Return (x, y) of the center of cell containing provided text 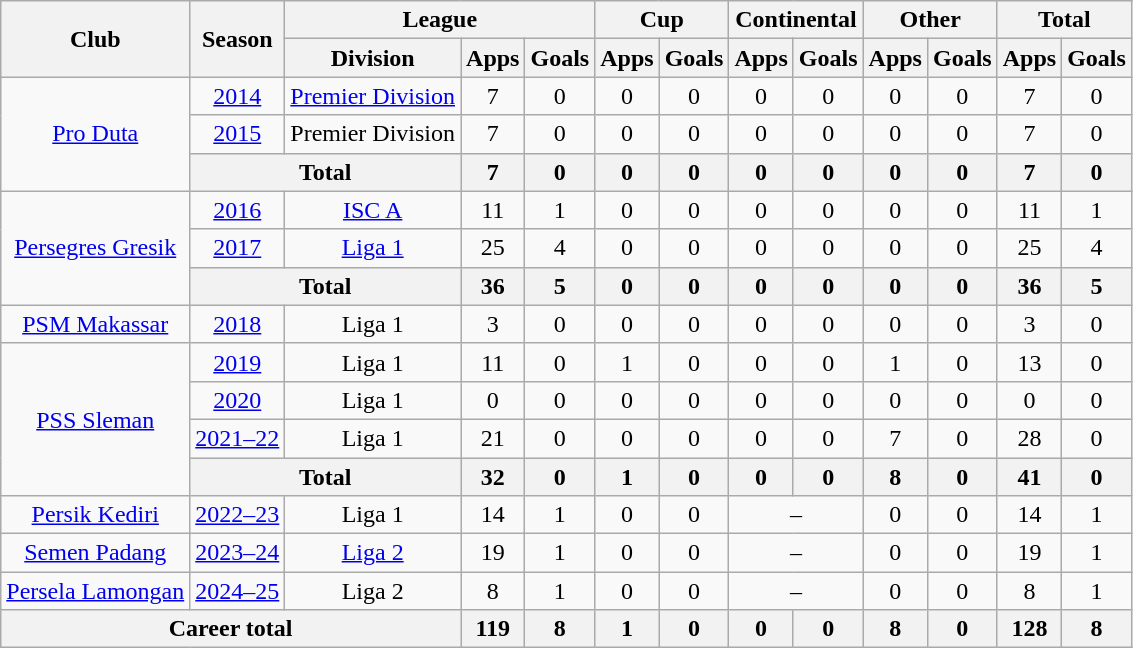
PSS Sleman (96, 419)
Other (930, 20)
2014 (238, 96)
119 (493, 629)
2015 (238, 134)
Semen Padang (96, 553)
ISC A (373, 210)
2019 (238, 362)
Career total (231, 629)
2020 (238, 400)
2017 (238, 248)
2021–22 (238, 438)
Cup (662, 20)
Season (238, 39)
League (440, 20)
Persegres Gresik (96, 248)
13 (1029, 362)
Persela Lamongan (96, 591)
PSM Makassar (96, 324)
2024–25 (238, 591)
32 (493, 477)
Club (96, 39)
2022–23 (238, 515)
Persik Kediri (96, 515)
28 (1029, 438)
128 (1029, 629)
2018 (238, 324)
Division (373, 58)
2023–24 (238, 553)
Continental (796, 20)
41 (1029, 477)
21 (493, 438)
Pro Duta (96, 134)
2016 (238, 210)
